Provide the [X, Y] coordinate of the cell's center where the given text is located.  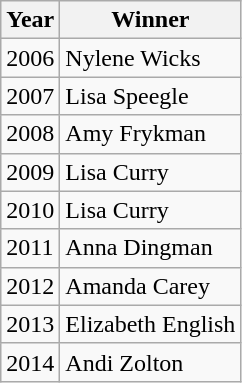
2010 [30, 210]
2012 [30, 286]
2013 [30, 324]
2006 [30, 58]
Amy Frykman [150, 134]
Winner [150, 20]
Lisa Speegle [150, 96]
Andi Zolton [150, 362]
Nylene Wicks [150, 58]
Year [30, 20]
2007 [30, 96]
Anna Dingman [150, 248]
Elizabeth English [150, 324]
2008 [30, 134]
2009 [30, 172]
Amanda Carey [150, 286]
2011 [30, 248]
2014 [30, 362]
